Extract the [X, Y] coordinate from the center of the cell holding the provided text.  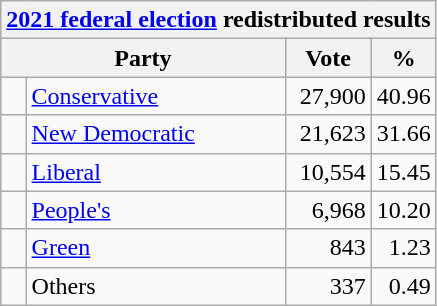
31.66 [404, 134]
6,968 [328, 210]
Conservative [156, 96]
10.20 [404, 210]
Vote [328, 58]
337 [328, 286]
21,623 [328, 134]
2021 federal election redistributed results [218, 20]
Others [156, 286]
Party [143, 58]
15.45 [404, 172]
10,554 [328, 172]
843 [328, 248]
40.96 [404, 96]
New Democratic [156, 134]
27,900 [328, 96]
1.23 [404, 248]
% [404, 58]
0.49 [404, 286]
Liberal [156, 172]
People's [156, 210]
Green [156, 248]
